Identify which cell holds the provided text, then report its [X, Y] central coordinate. 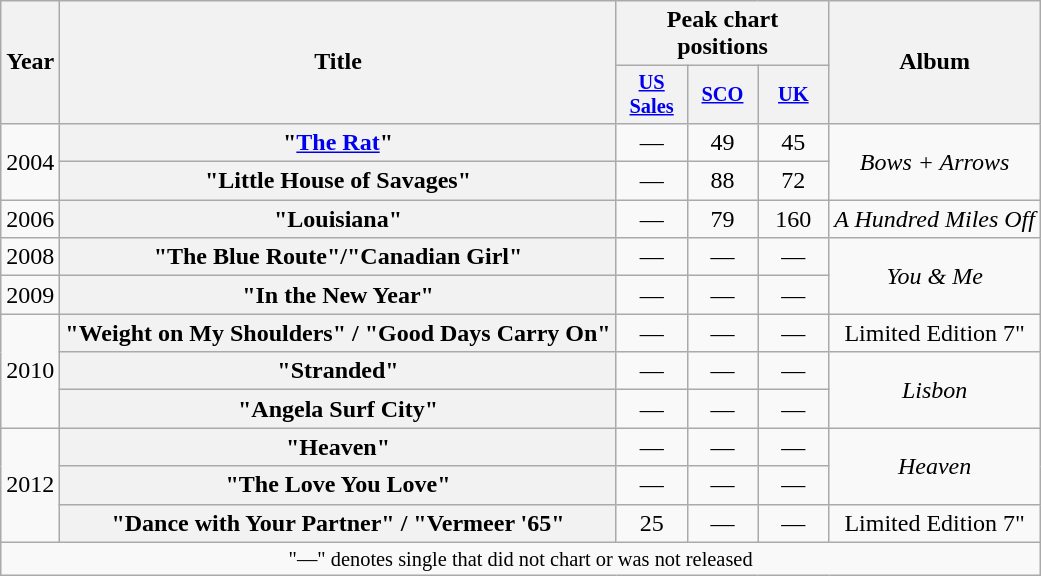
2004 [30, 161]
2012 [30, 485]
"The Blue Route"/"Canadian Girl" [338, 257]
49 [722, 142]
"Louisiana" [338, 219]
2010 [30, 371]
"Little House of Savages" [338, 181]
UK [794, 95]
Title [338, 62]
2006 [30, 219]
2008 [30, 257]
Year [30, 62]
Lisbon [935, 390]
79 [722, 219]
USSales [652, 95]
88 [722, 181]
2009 [30, 295]
A Hundred Miles Off [935, 219]
160 [794, 219]
"Weight on My Shoulders" / "Good Days Carry On" [338, 333]
"In the New Year" [338, 295]
Peak chart positions [722, 34]
25 [652, 523]
"The Love You Love" [338, 485]
"Heaven" [338, 447]
"Angela Surf City" [338, 409]
SCO [722, 95]
"Stranded" [338, 371]
You & Me [935, 276]
"Dance with Your Partner" / "Vermeer '65" [338, 523]
Bows + Arrows [935, 161]
Heaven [935, 466]
72 [794, 181]
Album [935, 62]
"The Rat" [338, 142]
45 [794, 142]
"—" denotes single that did not chart or was not released [521, 559]
